Extract the [x, y] coordinate from the center of the cell holding the provided text.  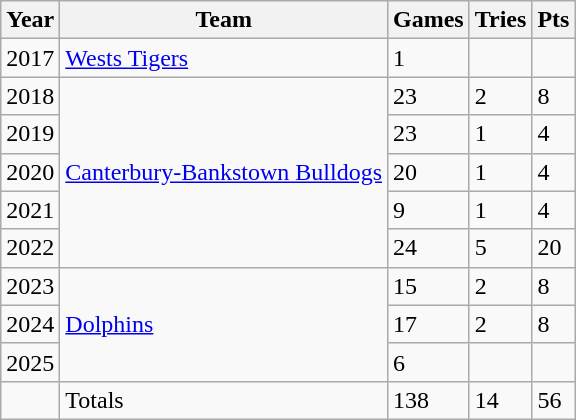
9 [429, 210]
2017 [30, 58]
5 [500, 248]
2020 [30, 172]
15 [429, 286]
Team [224, 20]
17 [429, 324]
24 [429, 248]
138 [429, 400]
2023 [30, 286]
Year [30, 20]
14 [500, 400]
2022 [30, 248]
56 [554, 400]
Canterbury-Bankstown Bulldogs [224, 172]
2024 [30, 324]
Pts [554, 20]
Totals [224, 400]
Games [429, 20]
2018 [30, 96]
Dolphins [224, 324]
Wests Tigers [224, 58]
2019 [30, 134]
2025 [30, 362]
Tries [500, 20]
6 [429, 362]
2021 [30, 210]
